Detect which cell encompasses the target text, then output its (X, Y) center coordinate. 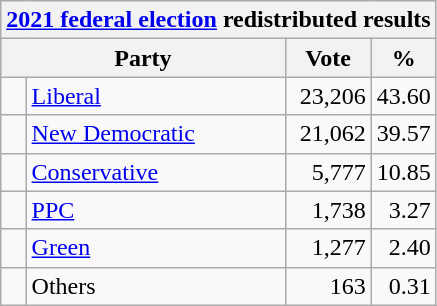
Green (156, 248)
39.57 (404, 134)
23,206 (328, 96)
% (404, 58)
10.85 (404, 172)
New Democratic (156, 134)
1,738 (328, 210)
Conservative (156, 172)
Others (156, 286)
2021 federal election redistributed results (218, 20)
2.40 (404, 248)
5,777 (328, 172)
1,277 (328, 248)
0.31 (404, 286)
Liberal (156, 96)
PPC (156, 210)
43.60 (404, 96)
Party (143, 58)
21,062 (328, 134)
3.27 (404, 210)
163 (328, 286)
Vote (328, 58)
